Output the (x, y) coordinate of the center of the cell containing the given text.  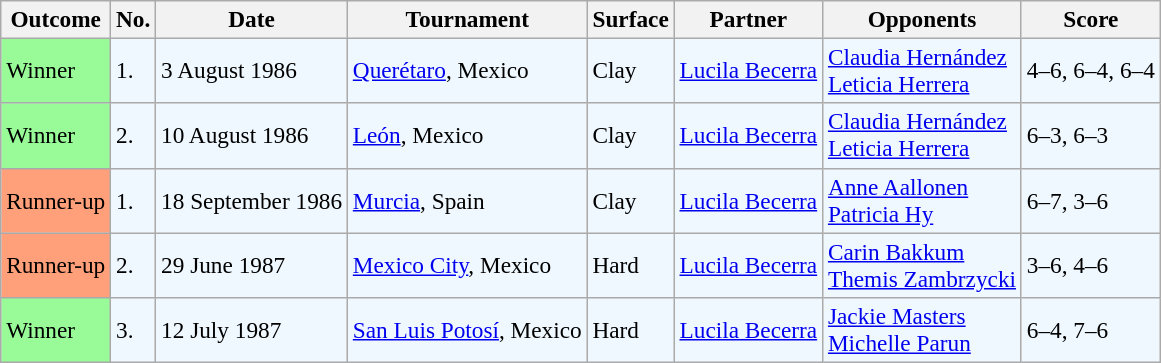
Querétaro, Mexico (467, 70)
Outcome (56, 19)
12 July 1987 (252, 330)
3 August 1986 (252, 70)
Mexico City, Mexico (467, 264)
6–3, 6–3 (1090, 136)
León, Mexico (467, 136)
3–6, 4–6 (1090, 264)
6–4, 7–6 (1090, 330)
Murcia, Spain (467, 200)
18 September 1986 (252, 200)
29 June 1987 (252, 264)
Score (1090, 19)
3. (134, 330)
Surface (630, 19)
Opponents (922, 19)
Jackie Masters Michelle Parun (922, 330)
No. (134, 19)
Carin Bakkum Themis Zambrzycki (922, 264)
6–7, 3–6 (1090, 200)
4–6, 6–4, 6–4 (1090, 70)
Tournament (467, 19)
Partner (748, 19)
San Luis Potosí, Mexico (467, 330)
10 August 1986 (252, 136)
Date (252, 19)
Anne Aallonen Patricia Hy (922, 200)
